Locate the cell with the specified text and output its (X, Y) center coordinate. 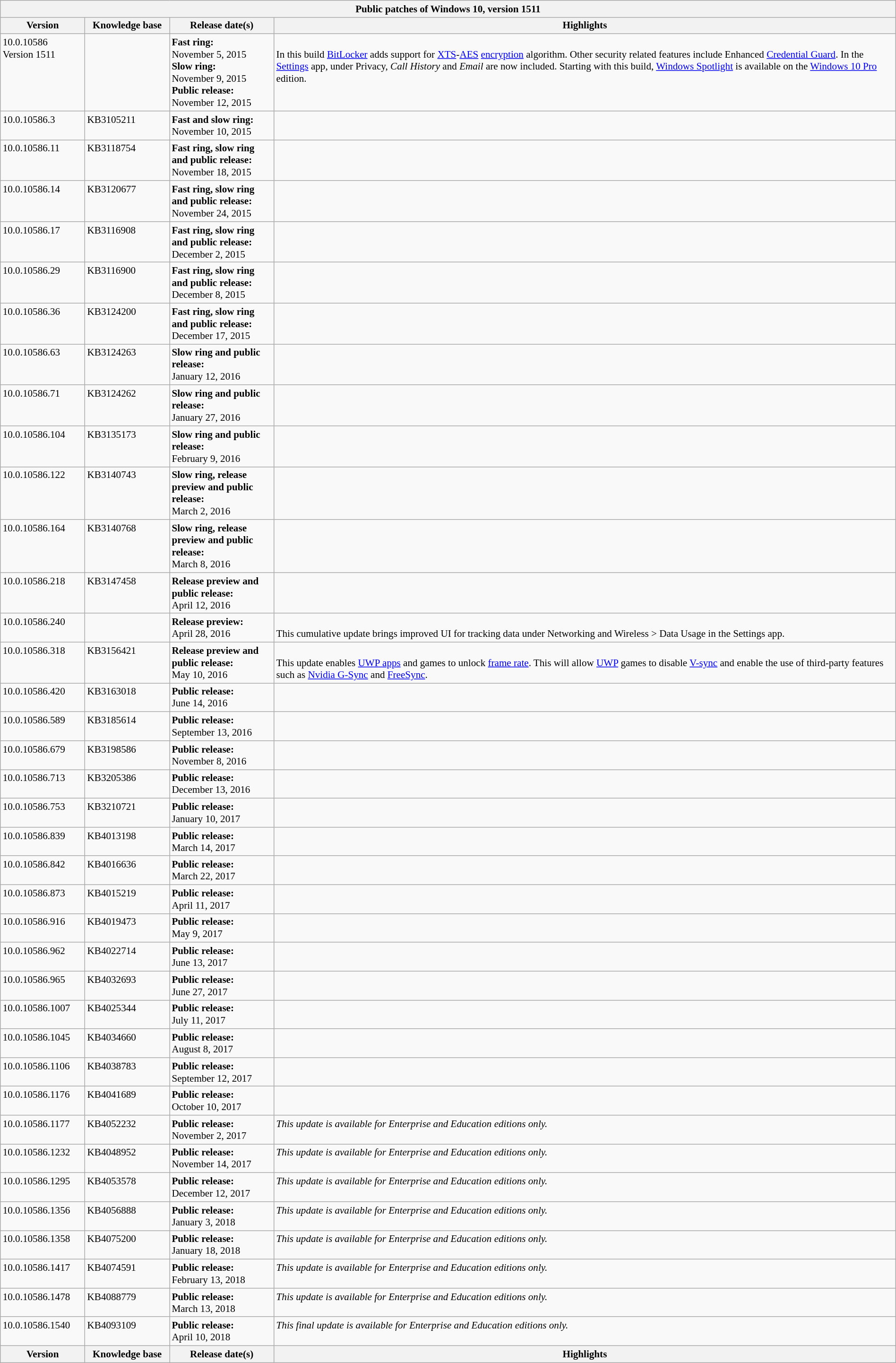
Public release:May 9, 2017 (221, 928)
10.0.10586.122 (43, 493)
Public release:January 10, 2017 (221, 813)
10.0.10586.679 (43, 755)
10.0.10586.1007 (43, 1015)
Public release:September 13, 2016 (221, 726)
Fast and slow ring:November 10, 2015 (221, 126)
Slow ring and public release:January 12, 2016 (221, 365)
KB3116908 (128, 242)
10.0.10586.589 (43, 726)
Release preview and public release:April 12, 2016 (221, 593)
10.0.10586.420 (43, 698)
10.0.10586.1358 (43, 1245)
KB4022714 (128, 957)
10.0.10586.962 (43, 957)
Slow ring and public release:February 9, 2016 (221, 446)
10.0.10586.1478 (43, 1302)
KB3163018 (128, 698)
10.0.10586.1045 (43, 1043)
10.0.10586.3 (43, 126)
KB4025344 (128, 1015)
KB4048952 (128, 1158)
Public release:March 14, 2017 (221, 842)
Fast ring, slow ring and public release:November 18, 2015 (221, 160)
Public release:September 12, 2017 (221, 1072)
KB4019473 (128, 928)
10.0.10586.916 (43, 928)
10.0.10586Version 1511 (43, 73)
10.0.10586.17 (43, 242)
KB3147458 (128, 593)
Public release:November 14, 2017 (221, 1158)
KB4013198 (128, 842)
10.0.10586.1177 (43, 1130)
KB3198586 (128, 755)
Release preview and public release:May 10, 2016 (221, 662)
KB3135173 (128, 446)
10.0.10586.318 (43, 662)
10.0.10586.839 (43, 842)
10.0.10586.873 (43, 899)
Public release:January 18, 2018 (221, 1245)
KB4075200 (128, 1245)
10.0.10586.842 (43, 870)
Public release:January 3, 2018 (221, 1216)
Slow ring, release preview and public release:March 8, 2016 (221, 546)
Public release:June 13, 2017 (221, 957)
This final update is available for Enterprise and Education editions only. (585, 1331)
10.0.10586.36 (43, 323)
10.0.10586.218 (43, 593)
Fast ring:November 5, 2015Slow ring:November 9, 2015Public release:November 12, 2015 (221, 73)
Public release:June 14, 2016 (221, 698)
10.0.10586.11 (43, 160)
KB3156421 (128, 662)
KB3185614 (128, 726)
10.0.10586.1232 (43, 1158)
Fast ring, slow ring and public release:November 24, 2015 (221, 201)
KB4088779 (128, 1302)
Public release:March 13, 2018 (221, 1302)
KB4015219 (128, 899)
Fast ring, slow ring and public release:December 2, 2015 (221, 242)
Public release:February 13, 2018 (221, 1274)
10.0.10586.1176 (43, 1101)
Public release:November 2, 2017 (221, 1130)
KB3124200 (128, 323)
KB3205386 (128, 784)
KB4041689 (128, 1101)
10.0.10586.63 (43, 365)
KB4052232 (128, 1130)
KB4093109 (128, 1331)
10.0.10586.164 (43, 546)
Public release:December 12, 2017 (221, 1188)
KB4032693 (128, 985)
10.0.10586.240 (43, 628)
10.0.10586.965 (43, 985)
Release preview:April 28, 2016 (221, 628)
10.0.10586.1540 (43, 1331)
10.0.10586.104 (43, 446)
Public release:November 8, 2016 (221, 755)
10.0.10586.71 (43, 405)
Public release:October 10, 2017 (221, 1101)
10.0.10586.1106 (43, 1072)
Fast ring, slow ring and public release:December 17, 2015 (221, 323)
KB3210721 (128, 813)
Public release:December 13, 2016 (221, 784)
KB4074591 (128, 1274)
KB3120677 (128, 201)
KB4053578 (128, 1188)
KB4034660 (128, 1043)
Public patches of Windows 10, version 1511 (448, 9)
Public release:August 8, 2017 (221, 1043)
KB3124262 (128, 405)
KB3140743 (128, 493)
KB3116900 (128, 283)
KB4016636 (128, 870)
Public release:March 22, 2017 (221, 870)
KB3140768 (128, 546)
KB3118754 (128, 160)
Public release:April 10, 2018 (221, 1331)
10.0.10586.29 (43, 283)
Slow ring, release preview and public release:March 2, 2016 (221, 493)
KB4056888 (128, 1216)
10.0.10586.1417 (43, 1274)
KB3124263 (128, 365)
10.0.10586.713 (43, 784)
KB3105211 (128, 126)
KB4038783 (128, 1072)
Public release:July 11, 2017 (221, 1015)
Fast ring, slow ring and public release:December 8, 2015 (221, 283)
10.0.10586.1356 (43, 1216)
Public release:June 27, 2017 (221, 985)
10.0.10586.1295 (43, 1188)
Slow ring and public release:January 27, 2016 (221, 405)
This cumulative update brings improved UI for tracking data under Networking and Wireless > Data Usage in the Settings app. (585, 628)
10.0.10586.14 (43, 201)
10.0.10586.753 (43, 813)
Public release:April 11, 2017 (221, 899)
